Output the (X, Y) coordinate of the center of the cell containing the given text.  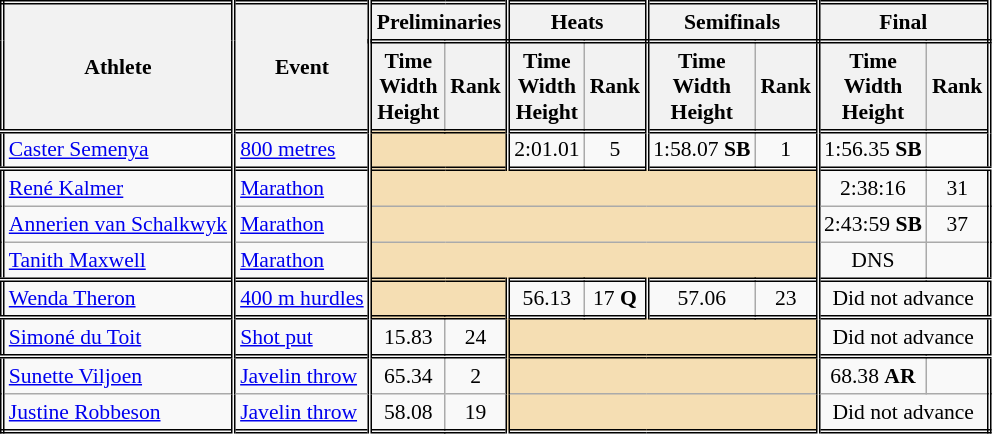
2:01.01 (546, 150)
Annerien van Schalkwyk (118, 225)
Athlete (118, 67)
68.38 AR (872, 376)
15.83 (408, 338)
5 (616, 150)
Caster Semenya (118, 150)
19 (476, 412)
2:43:59 SB (872, 225)
24 (476, 338)
Heats (578, 22)
58.08 (408, 412)
2 (476, 376)
Wenda Theron (118, 298)
65.34 (408, 376)
Justine Robbeson (118, 412)
400 m hurdles (302, 298)
1:56.35 SB (872, 150)
Sunette Viljoen (118, 376)
Semifinals (732, 22)
31 (958, 188)
1:58.07 SB (702, 150)
Tanith Maxwell (118, 260)
Preliminaries (438, 22)
57.06 (702, 298)
Shot put (302, 338)
Final (904, 22)
56.13 (546, 298)
DNS (872, 260)
Simoné du Toit (118, 338)
2:38:16 (872, 188)
1 (786, 150)
René Kalmer (118, 188)
37 (958, 225)
Event (302, 67)
17 Q (616, 298)
23 (786, 298)
800 metres (302, 150)
